From the cell containing the given text, extract its center point as [x, y] coordinate. 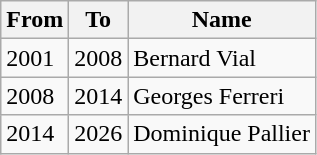
Dominique Pallier [222, 134]
2026 [98, 134]
From [35, 20]
Name [222, 20]
Georges Ferreri [222, 96]
2001 [35, 58]
Bernard Vial [222, 58]
To [98, 20]
